Find where the given text appears and provide that cell's center as (X, Y) coordinate. 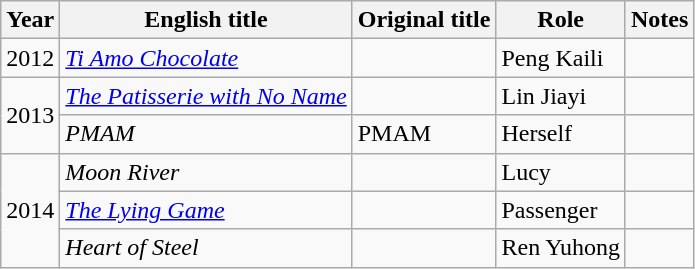
Peng Kaili (561, 58)
Ti Amo Chocolate (206, 58)
Moon River (206, 172)
English title (206, 20)
Lucy (561, 172)
2012 (30, 58)
Heart of Steel (206, 248)
Ren Yuhong (561, 248)
2013 (30, 115)
Role (561, 20)
Lin Jiayi (561, 96)
The Patisserie with No Name (206, 96)
Passenger (561, 210)
Year (30, 20)
Notes (659, 20)
Herself (561, 134)
The Lying Game (206, 210)
Original title (424, 20)
2014 (30, 210)
